Find where the given text appears and provide that cell's center as [x, y] coordinate. 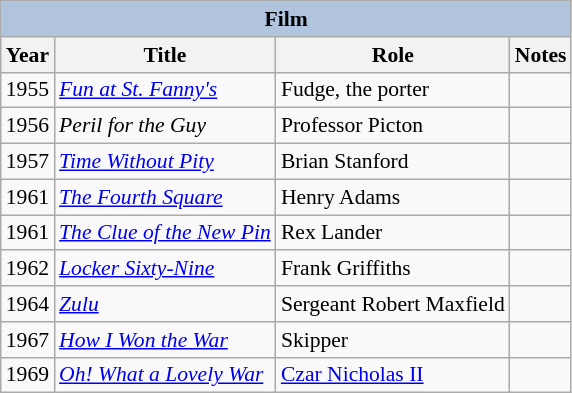
Frank Griffiths [393, 269]
Peril for the Guy [165, 126]
How I Won the War [165, 340]
The Fourth Square [165, 197]
Sergeant Robert Maxfield [393, 304]
Rex Lander [393, 233]
1956 [28, 126]
1967 [28, 340]
Henry Adams [393, 197]
Notes [541, 55]
Role [393, 55]
Zulu [165, 304]
1969 [28, 375]
Oh! What a Lovely War [165, 375]
1957 [28, 162]
Fudge, the porter [393, 90]
1962 [28, 269]
Locker Sixty-Nine [165, 269]
Skipper [393, 340]
Fun at St. Fanny's [165, 90]
Time Without Pity [165, 162]
Czar Nicholas II [393, 375]
1964 [28, 304]
Title [165, 55]
The Clue of the New Pin [165, 233]
1955 [28, 90]
Brian Stanford [393, 162]
Film [286, 19]
Year [28, 55]
Professor Picton [393, 126]
